Search for the cell housing the specified text and yield its [X, Y] center coordinate. 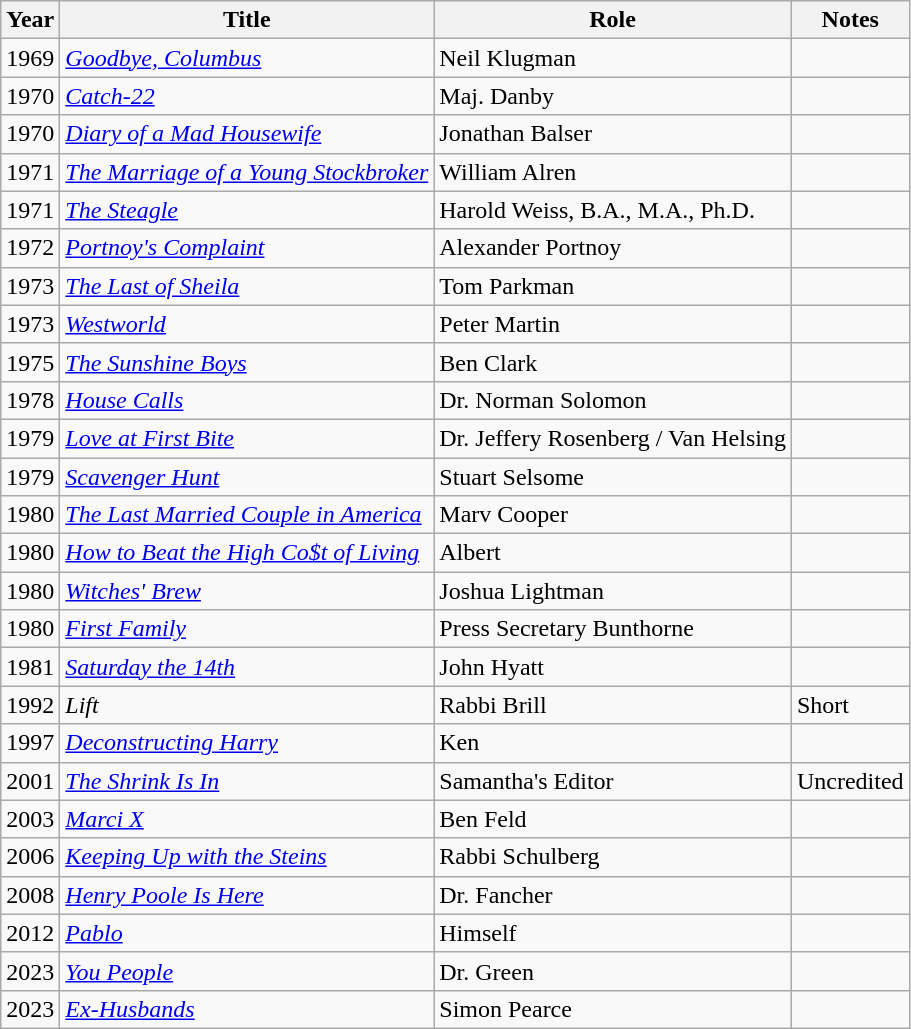
2001 [30, 781]
Himself [613, 933]
Love at First Bite [247, 438]
Marci X [247, 819]
How to Beat the High Co$t of Living [247, 553]
The Marriage of a Young Stockbroker [247, 172]
1978 [30, 400]
First Family [247, 629]
The Last Married Couple in America [247, 515]
Notes [850, 20]
Diary of a Mad Housewife [247, 134]
Westworld [247, 324]
House Calls [247, 400]
Dr. Fancher [613, 895]
Rabbi Brill [613, 705]
Dr. Norman Solomon [613, 400]
Dr. Jeffery Rosenberg / Van Helsing [613, 438]
Goodbye, Columbus [247, 58]
1972 [30, 248]
Maj. Danby [613, 96]
Year [30, 20]
Ken [613, 743]
Albert [613, 553]
Portnoy's Complaint [247, 248]
You People [247, 971]
The Steagle [247, 210]
Tom Parkman [613, 286]
Saturday the 14th [247, 667]
Title [247, 20]
The Last of Sheila [247, 286]
Ben Feld [613, 819]
Deconstructing Harry [247, 743]
Ben Clark [613, 362]
The Sunshine Boys [247, 362]
Henry Poole Is Here [247, 895]
John Hyatt [613, 667]
Joshua Lightman [613, 591]
1969 [30, 58]
Scavenger Hunt [247, 477]
1992 [30, 705]
Dr. Green [613, 971]
Marv Cooper [613, 515]
Alexander Portnoy [613, 248]
Short [850, 705]
1981 [30, 667]
1997 [30, 743]
Press Secretary Bunthorne [613, 629]
Ex-Husbands [247, 1009]
1975 [30, 362]
Peter Martin [613, 324]
2003 [30, 819]
2008 [30, 895]
Role [613, 20]
The Shrink Is In [247, 781]
2012 [30, 933]
William Alren [613, 172]
Rabbi Schulberg [613, 857]
Harold Weiss, B.A., M.A., Ph.D. [613, 210]
Pablo [247, 933]
Uncredited [850, 781]
Witches' Brew [247, 591]
Stuart Selsome [613, 477]
2006 [30, 857]
Neil Klugman [613, 58]
Simon Pearce [613, 1009]
Keeping Up with the Steins [247, 857]
Lift [247, 705]
Jonathan Balser [613, 134]
Catch-22 [247, 96]
Samantha's Editor [613, 781]
